Pinpoint the cell where the given text exists, returning its (X, Y) midpoint coordinate. 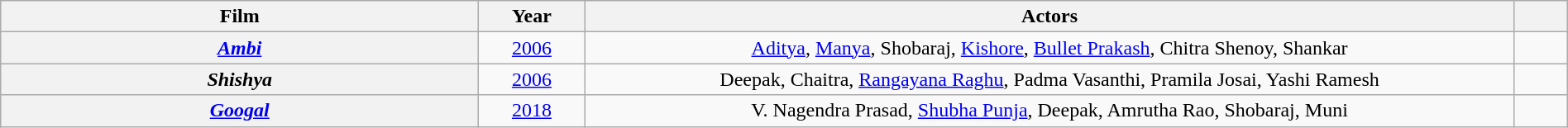
Ambi (240, 48)
V. Nagendra Prasad, Shubha Punja, Deepak, Amrutha Rao, Shobaraj, Muni (1049, 111)
Shishya (240, 79)
Aditya, Manya, Shobaraj, Kishore, Bullet Prakash, Chitra Shenoy, Shankar (1049, 48)
Year (532, 17)
Actors (1049, 17)
Googal (240, 111)
Film (240, 17)
Deepak, Chaitra, Rangayana Raghu, Padma Vasanthi, Pramila Josai, Yashi Ramesh (1049, 79)
2018 (532, 111)
